Determine the [x, y] coordinate at the center of the cell enclosing the given text.  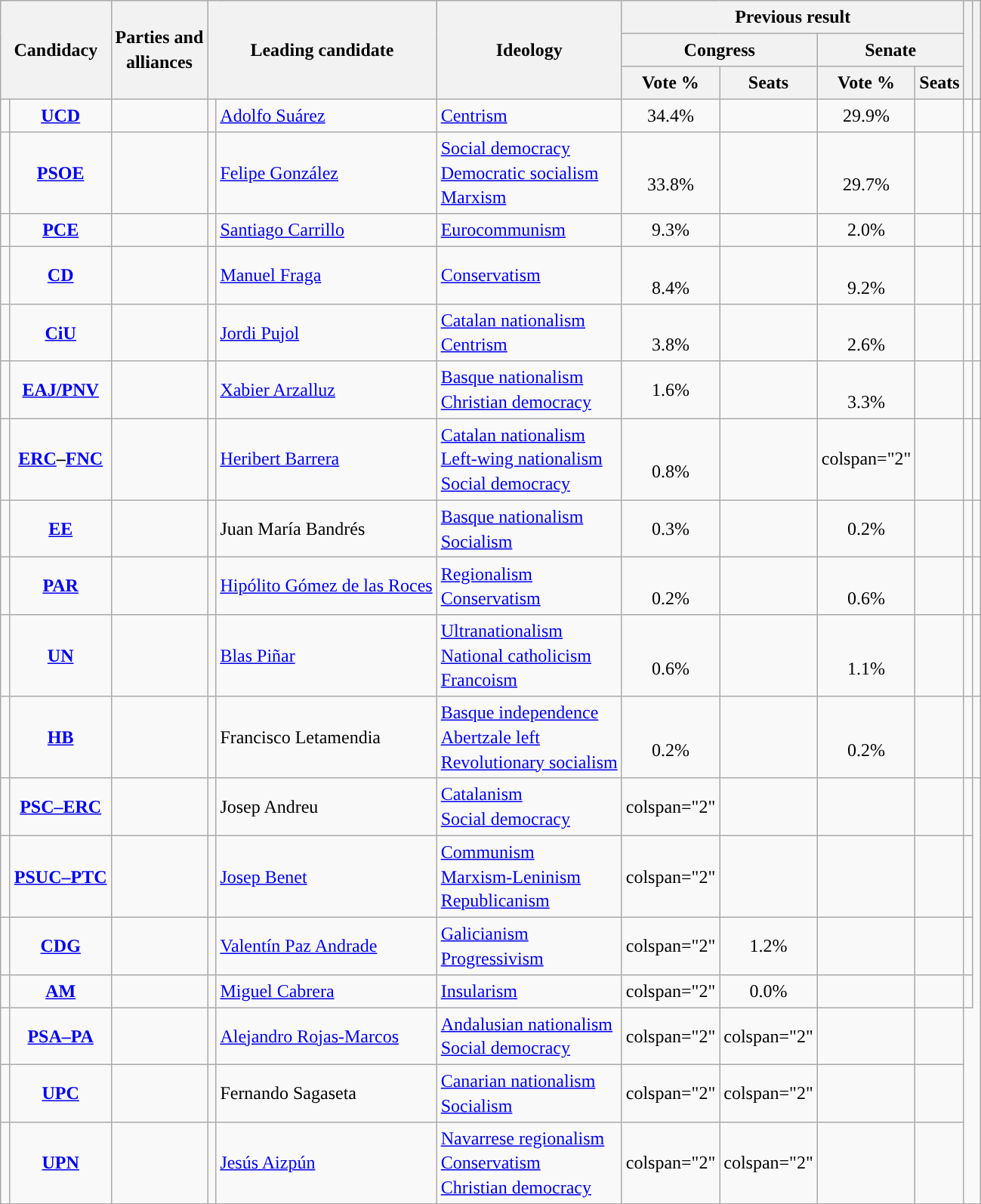
Josep Benet [326, 876]
3.3% [866, 390]
33.8% [671, 173]
UPC [60, 1093]
PCE [60, 230]
Leading candidate [322, 50]
29.9% [866, 115]
2.0% [866, 230]
Felipe González [326, 173]
Santiago Carrillo [326, 230]
Congress [719, 50]
CDG [60, 946]
PSA–PA [60, 1036]
Ideology [529, 50]
EAJ/PNV [60, 390]
Adolfo Suárez [326, 115]
Jordi Pujol [326, 332]
Xabier Arzalluz [326, 390]
Basque independenceAbertzale leftRevolutionary socialism [529, 737]
Andalusian nationalismSocial democracy [529, 1036]
34.4% [671, 115]
Catalan nationalismLeft-wing nationalismSocial democracy [529, 459]
Basque nationalismSocialism [529, 529]
CommunismMarxism-LeninismRepublicanism [529, 876]
Hipólito Gómez de las Roces [326, 586]
Blas Piñar [326, 656]
EE [60, 529]
2.6% [866, 332]
Social democracyDemocratic socialismMarxism [529, 173]
Previous result [793, 17]
UCD [60, 115]
0.3% [671, 529]
3.8% [671, 332]
1.1% [866, 656]
GalicianismProgressivism [529, 946]
PSUC–PTC [60, 876]
Heribert Barrera [326, 459]
Insularism [529, 991]
Parties andalliances [159, 50]
29.7% [866, 173]
UltranationalismNational catholicismFrancoism [529, 656]
ERC–FNC [60, 459]
Navarrese regionalismConservatismChristian democracy [529, 1162]
PSOE [60, 173]
AM [60, 991]
Juan María Bandrés [326, 529]
9.2% [866, 275]
Jesús Aizpún [326, 1162]
Canarian nationalismSocialism [529, 1093]
Candidacy [56, 50]
Catalan nationalismCentrism [529, 332]
Miguel Cabrera [326, 991]
Senate [890, 50]
1.6% [671, 390]
Basque nationalismChristian democracy [529, 390]
9.3% [671, 230]
CD [60, 275]
Centrism [529, 115]
PSC–ERC [60, 807]
0.8% [671, 459]
1.2% [769, 946]
Manuel Fraga [326, 275]
RegionalismConservatism [529, 586]
Francisco Letamendia [326, 737]
Alejandro Rojas-Marcos [326, 1036]
UPN [60, 1162]
UN [60, 656]
PAR [60, 586]
HB [60, 737]
Josep Andreu [326, 807]
8.4% [671, 275]
Fernando Sagaseta [326, 1093]
CiU [60, 332]
Valentín Paz Andrade [326, 946]
CatalanismSocial democracy [529, 807]
0.0% [769, 991]
Conservatism [529, 275]
Eurocommunism [529, 230]
